Determine the (X, Y) coordinate at the center of the cell enclosing the given text.  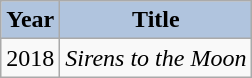
Sirens to the Moon (156, 58)
Title (156, 20)
Year (30, 20)
2018 (30, 58)
